Pinpoint the cell where the given text exists, returning its (x, y) midpoint coordinate. 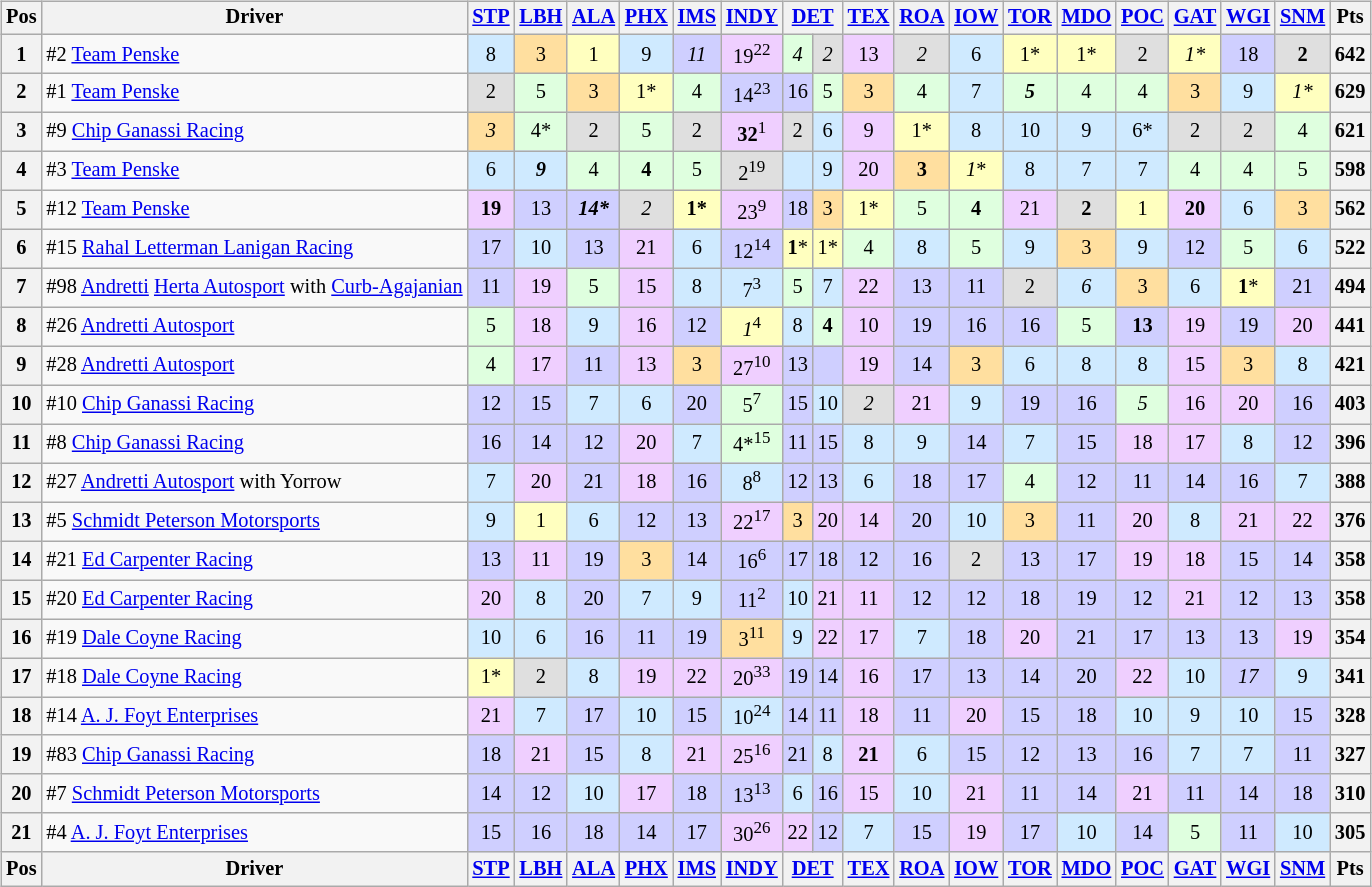
#5 Schmidt Peterson Motorsports (254, 522)
421 (1350, 366)
57 (752, 404)
239 (752, 210)
1313 (752, 794)
88 (752, 482)
#10 Chip Ganassi Racing (254, 404)
2217 (752, 522)
441 (1350, 326)
321 (752, 132)
1214 (752, 248)
403 (1350, 404)
522 (1350, 248)
6* (1142, 132)
494 (1350, 288)
311 (752, 638)
#21 Ed Carpenter Racing (254, 560)
219 (752, 170)
#9 Chip Ganassi Racing (254, 132)
310 (1350, 794)
#7 Schmidt Peterson Motorsports (254, 794)
562 (1350, 210)
#15 Rahal Letterman Lanigan Racing (254, 248)
328 (1350, 716)
3026 (752, 832)
341 (1350, 678)
#28 Andretti Autosport (254, 366)
2033 (752, 678)
#20 Ed Carpenter Racing (254, 600)
396 (1350, 444)
1024 (752, 716)
#27 Andretti Autosport with Yorrow (254, 482)
#2 Team Penske (254, 54)
629 (1350, 92)
305 (1350, 832)
14* (594, 210)
388 (1350, 482)
598 (1350, 170)
#14 A. J. Foyt Enterprises (254, 716)
#3 Team Penske (254, 170)
354 (1350, 638)
1423 (752, 92)
327 (1350, 754)
#8 Chip Ganassi Racing (254, 444)
#4 A. J. Foyt Enterprises (254, 832)
642 (1350, 54)
#19 Dale Coyne Racing (254, 638)
#1 Team Penske (254, 92)
112 (752, 600)
166 (752, 560)
4*15 (752, 444)
#98 Andretti Herta Autosport with Curb-Agajanian (254, 288)
2710 (752, 366)
#12 Team Penske (254, 210)
4* (542, 132)
376 (1350, 522)
#18 Dale Coyne Racing (254, 678)
1922 (752, 54)
73 (752, 288)
2516 (752, 754)
#26 Andretti Autosport (254, 326)
621 (1350, 132)
#83 Chip Ganassi Racing (254, 754)
